Pinpoint the cell where the given text exists, returning its (x, y) midpoint coordinate. 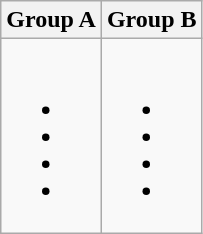
Group A (52, 20)
Group B (152, 20)
